Determine the [X, Y] coordinate at the center of the cell enclosing the given text.  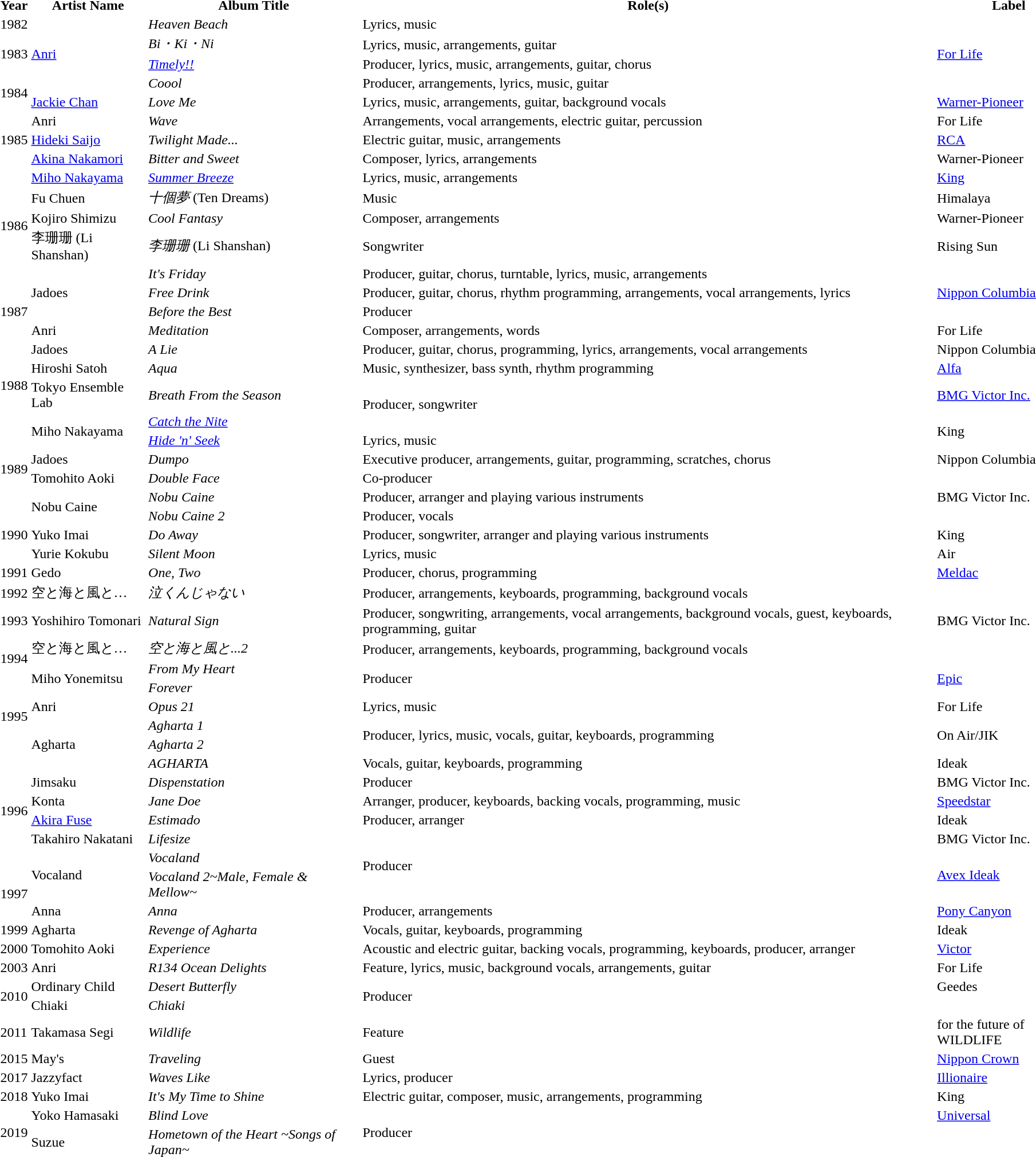
Arrangements, vocal arrangements, electric guitar, percussion [648, 121]
Takamasa Segi [88, 1032]
Desert Butterfly [254, 986]
Vocaland 2~Male, Female & Mellow~ [254, 884]
Producer, vocals [648, 516]
Bitter and Sweet [254, 159]
Wave [254, 121]
泣くんじゃない [254, 593]
Forever [254, 688]
Timely!! [254, 65]
Meditation [254, 330]
Twilight Made... [254, 140]
Producer, songwriting, arrangements, vocal arrangements, background vocals, guest, keyboards, programming, guitar [648, 621]
十個夢 (Ten Dreams) [254, 198]
Producer, guitar, chorus, turntable, lyrics, music, arrangements [648, 274]
It's My Time to Shine [254, 1096]
Acoustic and electric guitar, backing vocals, programming, keyboards, producer, arranger [648, 949]
Producer, lyrics, music, arrangements, guitar, chorus [648, 65]
Electric guitar, composer, music, arrangements, programming [648, 1096]
Hideki Saijo [88, 140]
Jane Doe [254, 801]
Gedo [88, 573]
AGHARTA [254, 763]
Producer, songwriter [648, 405]
Before the Best [254, 312]
空と海と風と...2 [254, 649]
Coool [254, 83]
Waves Like [254, 1078]
Feature [648, 1032]
Music, synthesizer, bass synth, rhythm programming [648, 368]
Blind Love [254, 1116]
Akira Fuse [88, 820]
Heaven Beach [254, 24]
Experience [254, 949]
Producer, songwriter, arranger and playing various instruments [648, 535]
Lyrics, producer [648, 1078]
Electric guitar, music, arrangements [648, 140]
Jimsaku [88, 783]
Jackie Chan [88, 102]
Takahiro Nakatani [88, 839]
Fu Chuen [88, 198]
Konta [88, 801]
Nobu Caine 2 [254, 516]
Natural Sign [254, 621]
Producer, arranger and playing various instruments [648, 497]
Aqua [254, 368]
Producer, arranger [648, 820]
Love Me [254, 102]
Hiroshi Satoh [88, 368]
Feature, lyrics, music, background vocals, arrangements, guitar [648, 968]
Wildlife [254, 1032]
Dispenstation [254, 783]
Jazzyfact [88, 1078]
A Lie [254, 350]
Traveling [254, 1059]
Producer, arrangements [648, 911]
Miho Yonemitsu [88, 679]
Composer, arrangements, words [648, 330]
Yoko Hamasaki [88, 1116]
Double Face [254, 478]
Do Away [254, 535]
Lifesize [254, 839]
Ordinary Child [88, 986]
R134 Ocean Delights [254, 968]
Music [648, 198]
Dumpo [254, 460]
Producer, chorus, programming [648, 573]
From My Heart [254, 669]
Agharta 2 [254, 745]
One, Two [254, 573]
May's [88, 1059]
Hide 'n' Seek [254, 440]
Co-producer [648, 478]
Guest [648, 1059]
Yurie Kokubu [88, 554]
It's Friday [254, 274]
Yoshihiro Tomonari [88, 621]
Free Drink [254, 293]
Lyrics, music, arrangements, guitar, background vocals [648, 102]
Silent Moon [254, 554]
Lyrics, music, arrangements, guitar [648, 44]
Bi・Ki・Ni [254, 44]
Breath From the Season [254, 395]
Kojiro Shimizu [88, 218]
Opus 21 [254, 707]
Catch the Nite [254, 422]
Producer, arrangements, lyrics, music, guitar [648, 83]
Tokyo Ensemble Lab [88, 395]
Lyrics, music, arrangements [648, 178]
Composer, lyrics, arrangements [648, 159]
Revenge of Agharta [254, 930]
Songwriter [648, 246]
Cool Fantasy [254, 218]
Producer, guitar, chorus, programming, lyrics, arrangements, vocal arrangements [648, 350]
Agharta 1 [254, 725]
Akina Nakamori [88, 159]
Summer Breeze [254, 178]
Composer, arrangements [648, 218]
Producer, guitar, chorus, rhythm programming, arrangements, vocal arrangements, lyrics [648, 293]
Producer, lyrics, music, vocals, guitar, keyboards, programming [648, 735]
Executive producer, arrangements, guitar, programming, scratches, chorus [648, 460]
Estimado [254, 820]
Arranger, producer, keyboards, backing vocals, programming, music [648, 801]
